Pinpoint the cell where the given text exists, returning its [x, y] midpoint coordinate. 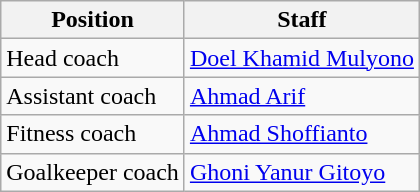
Goalkeeper coach [93, 172]
Doel Khamid Mulyono [302, 58]
Ahmad Shoffianto [302, 134]
Ghoni Yanur Gitoyo [302, 172]
Fitness coach [93, 134]
Head coach [93, 58]
Position [93, 20]
Ahmad Arif [302, 96]
Assistant coach [93, 96]
Staff [302, 20]
